Search for the cell housing the specified text and yield its [X, Y] center coordinate. 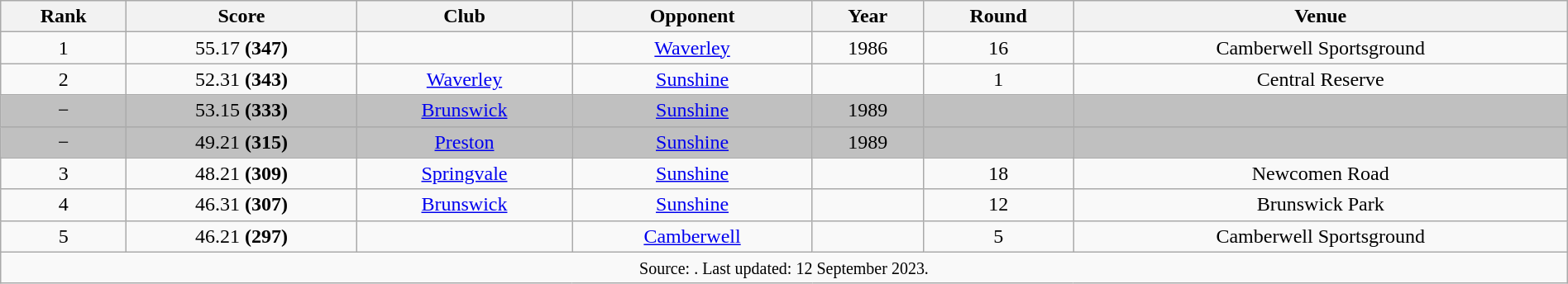
Camberwell [693, 236]
Preston [464, 142]
12 [998, 205]
Score [241, 17]
3 [64, 173]
Rank [64, 17]
1986 [868, 48]
16 [998, 48]
Club [464, 17]
55.17 (347) [241, 48]
Source: . Last updated: 12 September 2023. [784, 267]
53.15 (333) [241, 111]
Springvale [464, 173]
48.21 (309) [241, 173]
Year [868, 17]
52.31 (343) [241, 79]
18 [998, 173]
Brunswick Park [1320, 205]
Round [998, 17]
46.21 (297) [241, 236]
46.31 (307) [241, 205]
Newcomen Road [1320, 173]
Central Reserve [1320, 79]
Venue [1320, 17]
2 [64, 79]
49.21 (315) [241, 142]
4 [64, 205]
Opponent [693, 17]
